Return [x, y] of the center of cell containing provided text 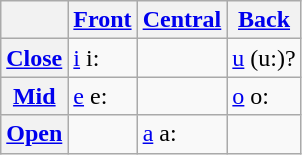
Back [264, 20]
Front [102, 20]
i i: [102, 58]
a a: [182, 134]
e e: [102, 96]
Close [34, 58]
Central [182, 20]
u (u:)? [264, 58]
o o: [264, 96]
Mid [34, 96]
Open [34, 134]
